Scan for the cell matching the given text and deliver its (x, y) coordinate at center. 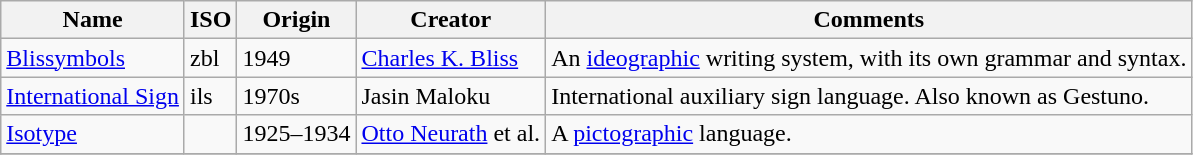
Otto Neurath et al. (451, 134)
Isotype (93, 134)
Creator (451, 20)
Charles K. Bliss (451, 58)
International Sign (93, 96)
1970s (296, 96)
Comments (869, 20)
A pictographic language. (869, 134)
zbl (210, 58)
An ideographic writing system, with its own grammar and syntax. (869, 58)
ISO (210, 20)
Jasin Maloku (451, 96)
1949 (296, 58)
Name (93, 20)
1925–1934 (296, 134)
International auxiliary sign language. Also known as Gestuno. (869, 96)
ils (210, 96)
Blissymbols (93, 58)
Origin (296, 20)
